Capture the cell that displays the provided text and extract its (x, y) central coordinate. 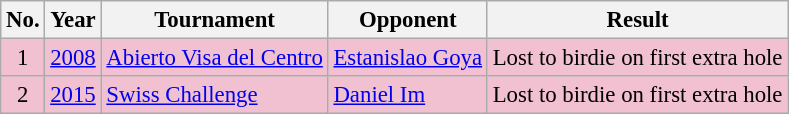
2008 (73, 58)
Daniel Im (408, 95)
Abierto Visa del Centro (214, 58)
Swiss Challenge (214, 95)
No. (23, 20)
2 (23, 95)
Estanislao Goya (408, 58)
Tournament (214, 20)
1 (23, 58)
Result (637, 20)
Opponent (408, 20)
2015 (73, 95)
Year (73, 20)
